Find where the given text appears and provide that cell's center as (X, Y) coordinate. 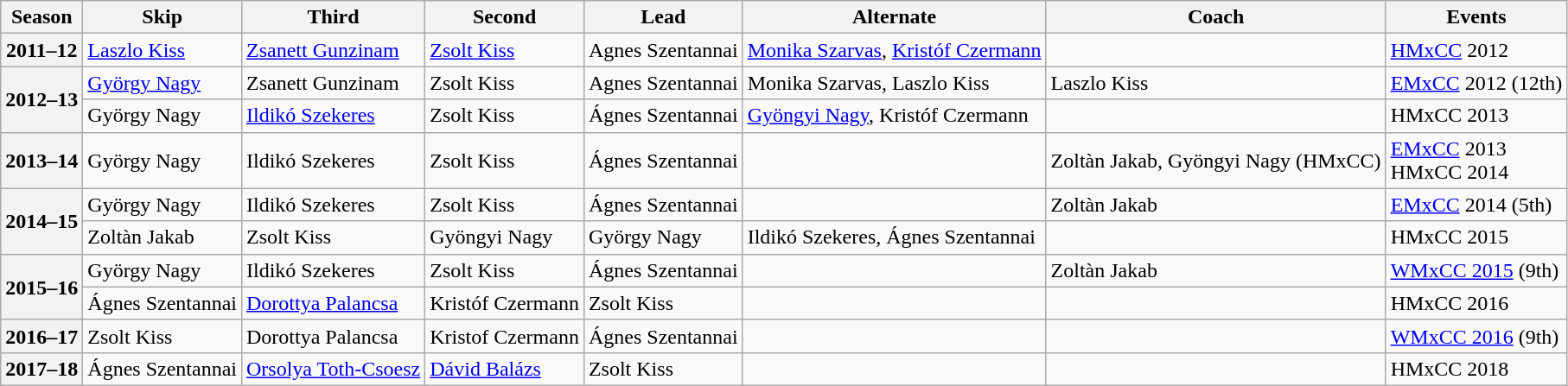
Coach (1215, 17)
Zoltàn Jakab, Gyöngyi Nagy (HMxCC) (1215, 161)
Gyöngyi Nagy (505, 237)
Orsolya Toth-Csoesz (333, 369)
Events (1476, 17)
HMxCC 2015 (1476, 237)
EMxCC 2012 (12th) (1476, 83)
2016–17 (41, 336)
WMxCC 2015 (9th) (1476, 270)
Kristóf Czermann (505, 303)
Dávid Balázs (505, 369)
2012–13 (41, 99)
2015–16 (41, 287)
HMxCC 2016 (1476, 303)
Second (505, 17)
HMxCC 2012 (1476, 50)
Monika Szarvas, Kristóf Czermann (894, 50)
Gyöngyi Nagy, Kristóf Czermann (894, 116)
Season (41, 17)
Alternate (894, 17)
Third (333, 17)
Monika Szarvas, Laszlo Kiss (894, 83)
WMxCC 2016 (9th) (1476, 336)
Kristof Czermann (505, 336)
2013–14 (41, 161)
Ildikó Szekeres, Ágnes Szentannai (894, 237)
2011–12 (41, 50)
EMxCC 2014 (5th) (1476, 205)
EMxCC 2013 HMxCC 2014 (1476, 161)
HMxCC 2018 (1476, 369)
HMxCC 2013 (1476, 116)
2017–18 (41, 369)
Lead (663, 17)
Skip (163, 17)
2014–15 (41, 221)
